Detect which cell encompasses the target text, then output its (x, y) center coordinate. 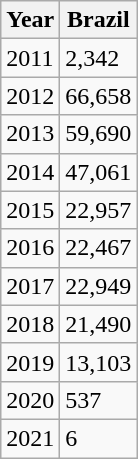
2021 (30, 438)
59,690 (98, 134)
22,467 (98, 248)
Year (30, 20)
2017 (30, 286)
66,658 (98, 96)
22,957 (98, 210)
2015 (30, 210)
2019 (30, 362)
47,061 (98, 172)
2014 (30, 172)
22,949 (98, 286)
6 (98, 438)
2011 (30, 58)
2012 (30, 96)
2020 (30, 400)
13,103 (98, 362)
2,342 (98, 58)
2018 (30, 324)
537 (98, 400)
Brazil (98, 20)
2013 (30, 134)
21,490 (98, 324)
2016 (30, 248)
